From the cell containing the given text, extract its center point as (X, Y) coordinate. 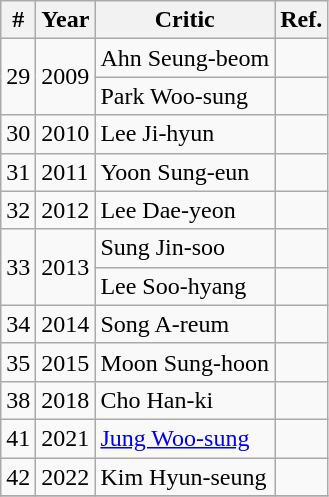
Jung Woo-sung (185, 438)
35 (18, 362)
2021 (66, 438)
2010 (66, 134)
Critic (185, 20)
2009 (66, 77)
Sung Jin-soo (185, 248)
Park Woo-sung (185, 96)
Lee Ji-hyun (185, 134)
38 (18, 400)
Yoon Sung-eun (185, 172)
Song A-reum (185, 324)
# (18, 20)
2015 (66, 362)
32 (18, 210)
Kim Hyun-seung (185, 477)
34 (18, 324)
Lee Soo-hyang (185, 286)
2013 (66, 267)
30 (18, 134)
41 (18, 438)
2012 (66, 210)
Ahn Seung-beom (185, 58)
2022 (66, 477)
29 (18, 77)
Lee Dae-yeon (185, 210)
Moon Sung-hoon (185, 362)
33 (18, 267)
42 (18, 477)
31 (18, 172)
Year (66, 20)
2011 (66, 172)
Ref. (302, 20)
2018 (66, 400)
2014 (66, 324)
Cho Han-ki (185, 400)
